From the cell containing the given text, extract its center point as [X, Y] coordinate. 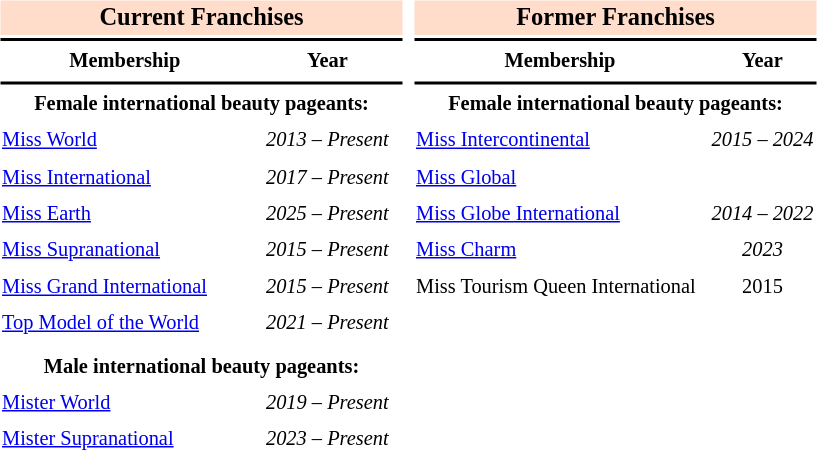
2017 – Present [327, 177]
2015 – 2024 [762, 141]
2021 – Present [327, 324]
Miss Global [560, 177]
Mister World [124, 403]
Current Franchises [201, 18]
Former Franchises [615, 18]
2023 [762, 251]
Miss Supranational [124, 251]
Miss Intercontinental [560, 141]
Miss Earth [124, 214]
2025 – Present [327, 214]
Miss Grand International [124, 287]
Male international beauty pageants: [201, 366]
2014 – 2022 [762, 214]
2015 [762, 287]
Miss World [124, 141]
2013 – Present [327, 141]
Top Model of the World [124, 324]
Miss Tourism Queen International [560, 287]
2019 – Present [327, 403]
Miss Charm [560, 251]
Miss International [124, 177]
Miss Globe International [560, 214]
